Capture the cell that displays the provided text and extract its (x, y) central coordinate. 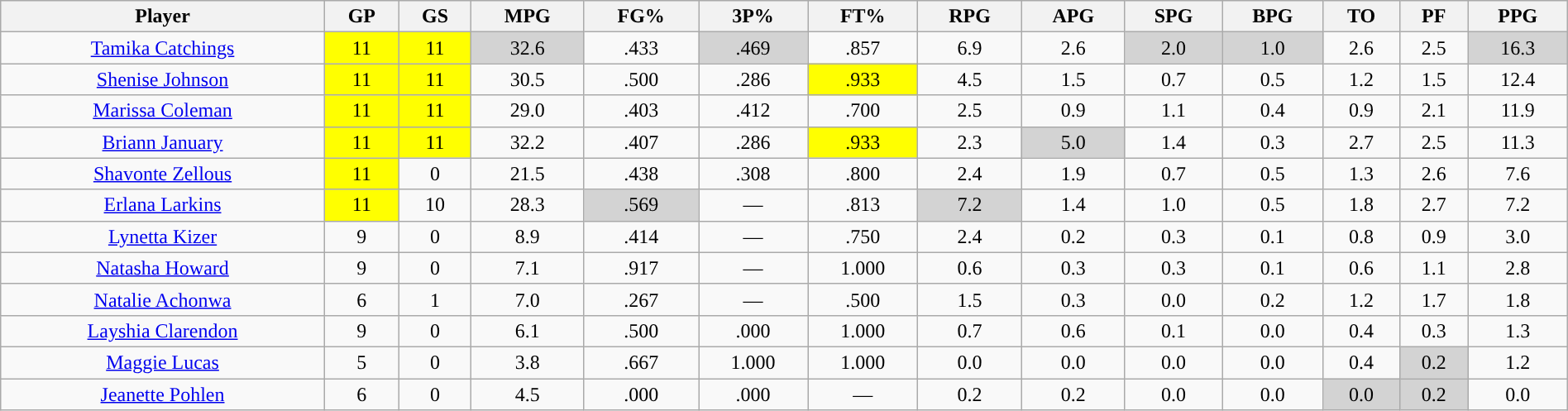
0.8 (1361, 237)
5.0 (1073, 142)
FT% (863, 17)
Erlana Larkins (163, 205)
.569 (642, 205)
Jeanette Pohlen (163, 394)
1.9 (1073, 174)
.267 (642, 299)
2.8 (1518, 268)
3P% (753, 17)
8.9 (528, 237)
.917 (642, 268)
28.3 (528, 205)
.308 (753, 174)
.813 (863, 205)
1 (435, 299)
7.0 (528, 299)
.412 (753, 111)
10 (435, 205)
.750 (863, 237)
.857 (863, 48)
RPG (969, 17)
3.0 (1518, 237)
1.7 (1434, 299)
APG (1073, 17)
.800 (863, 174)
16.3 (1518, 48)
TO (1361, 17)
Natasha Howard (163, 268)
PF (1434, 17)
.403 (642, 111)
2.0 (1173, 48)
7.6 (1518, 174)
.414 (642, 237)
PPG (1518, 17)
Layshia Clarendon (163, 331)
30.5 (528, 79)
.667 (642, 362)
Briann January (163, 142)
21.5 (528, 174)
Shenise Johnson (163, 79)
Player (163, 17)
7.1 (528, 268)
6.9 (969, 48)
.407 (642, 142)
.438 (642, 174)
11.9 (1518, 111)
32.6 (528, 48)
32.2 (528, 142)
Natalie Achonwa (163, 299)
5 (361, 362)
2.1 (1434, 111)
SPG (1173, 17)
Shavonte Zellous (163, 174)
Marissa Coleman (163, 111)
.700 (863, 111)
6.1 (528, 331)
3.8 (528, 362)
11.3 (1518, 142)
BPG (1274, 17)
GS (435, 17)
12.4 (1518, 79)
29.0 (528, 111)
Lynetta Kizer (163, 237)
Maggie Lucas (163, 362)
.469 (753, 48)
GP (361, 17)
.433 (642, 48)
2.3 (969, 142)
FG% (642, 17)
Tamika Catchings (163, 48)
MPG (528, 17)
